Extract the (X, Y) coordinate from the center of the cell holding the provided text.  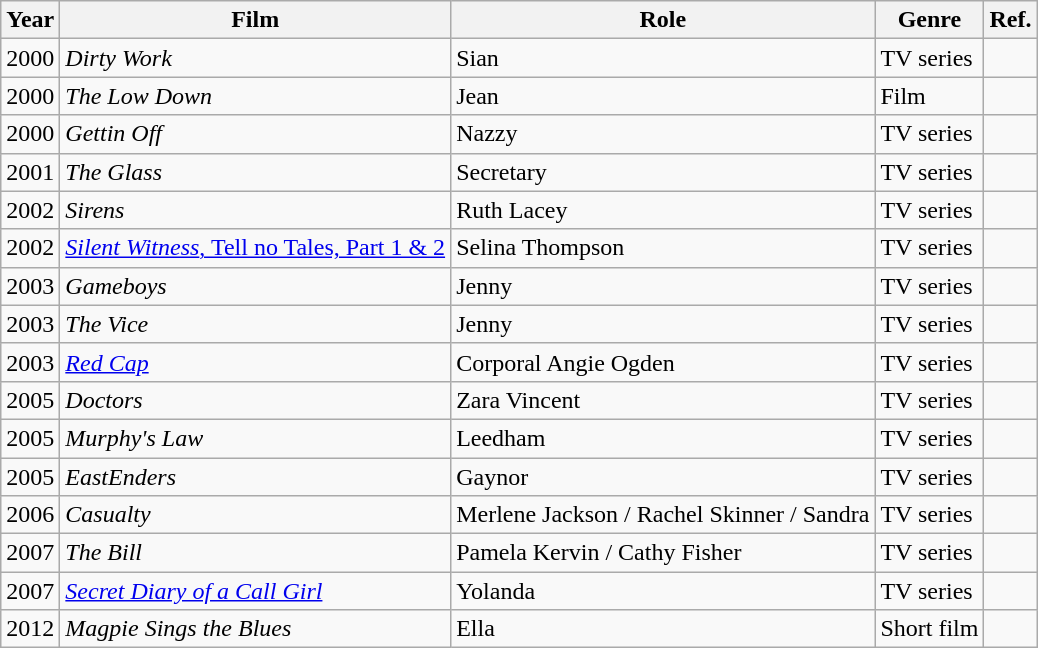
Doctors (256, 400)
The Bill (256, 553)
Ella (663, 629)
Silent Witness, Tell no Tales, Part 1 & 2 (256, 248)
Nazzy (663, 134)
Jean (663, 96)
Merlene Jackson / Rachel Skinner / Sandra (663, 515)
Corporal Angie Ogden (663, 362)
Leedham (663, 438)
Sirens (256, 210)
Gettin Off (256, 134)
Secretary (663, 172)
Ruth Lacey (663, 210)
Sian (663, 58)
Murphy's Law (256, 438)
Dirty Work (256, 58)
Selina Thompson (663, 248)
The Vice (256, 324)
Gameboys (256, 286)
Red Cap (256, 362)
Magpie Sings the Blues (256, 629)
Yolanda (663, 591)
Casualty (256, 515)
Short film (930, 629)
The Glass (256, 172)
2012 (30, 629)
Year (30, 20)
Pamela Kervin / Cathy Fisher (663, 553)
Ref. (1010, 20)
2006 (30, 515)
Zara Vincent (663, 400)
Gaynor (663, 477)
Secret Diary of a Call Girl (256, 591)
The Low Down (256, 96)
Genre (930, 20)
2001 (30, 172)
EastEnders (256, 477)
Role (663, 20)
